Provide the [x, y] coordinate of the cell's center where the given text is located.  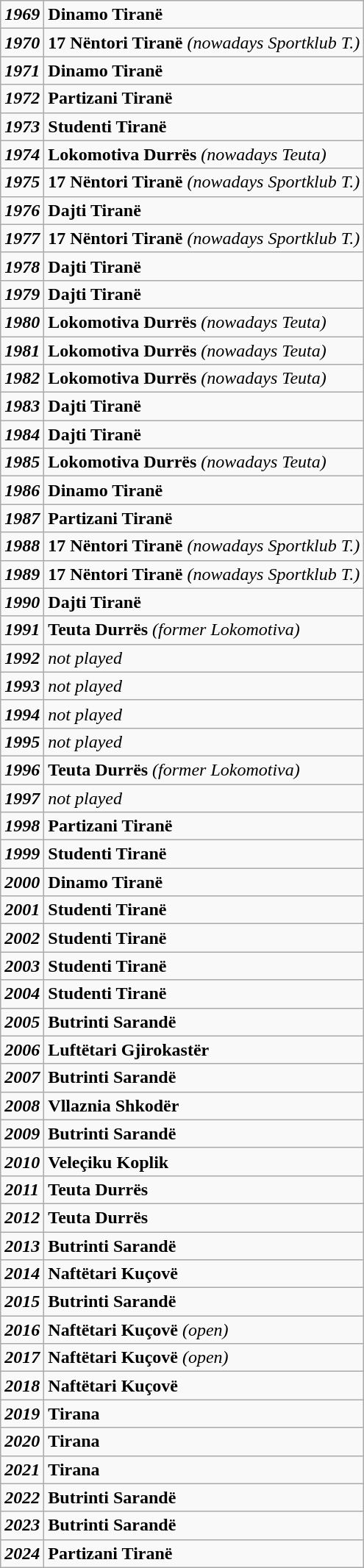
1986 [22, 490]
1971 [22, 71]
1980 [22, 322]
Veleçiku Koplik [204, 1161]
2017 [22, 1358]
2000 [22, 882]
2010 [22, 1161]
2009 [22, 1134]
2013 [22, 1246]
2012 [22, 1217]
2005 [22, 1022]
2019 [22, 1414]
1997 [22, 798]
1981 [22, 351]
1973 [22, 126]
1998 [22, 826]
2021 [22, 1469]
1987 [22, 518]
1993 [22, 686]
1985 [22, 462]
2001 [22, 910]
2014 [22, 1274]
1992 [22, 658]
1990 [22, 602]
1989 [22, 574]
2002 [22, 938]
2008 [22, 1106]
2023 [22, 1525]
2022 [22, 1497]
2007 [22, 1078]
1982 [22, 379]
1983 [22, 407]
2016 [22, 1330]
1972 [22, 99]
Luftëtari Gjirokastër [204, 1050]
2018 [22, 1386]
1988 [22, 546]
1999 [22, 854]
1984 [22, 434]
1969 [22, 15]
1995 [22, 742]
1979 [22, 294]
2024 [22, 1553]
2006 [22, 1050]
1977 [22, 238]
1991 [22, 630]
1994 [22, 714]
1996 [22, 770]
1970 [22, 43]
2004 [22, 994]
1974 [22, 154]
1976 [22, 210]
Vllaznia Shkodër [204, 1106]
2003 [22, 966]
1975 [22, 182]
1978 [22, 266]
2020 [22, 1442]
2011 [22, 1189]
2015 [22, 1302]
